Pinpoint the cell where the given text exists, returning its [x, y] midpoint coordinate. 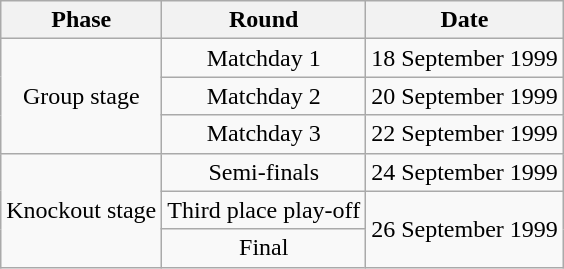
Group stage [82, 96]
Date [465, 20]
Round [264, 20]
Phase [82, 20]
24 September 1999 [465, 172]
Matchday 3 [264, 134]
Third place play-off [264, 210]
Knockout stage [82, 210]
18 September 1999 [465, 58]
Matchday 1 [264, 58]
22 September 1999 [465, 134]
Matchday 2 [264, 96]
26 September 1999 [465, 229]
20 September 1999 [465, 96]
Final [264, 248]
Semi-finals [264, 172]
